From the cell containing the given text, extract its center point as (x, y) coordinate. 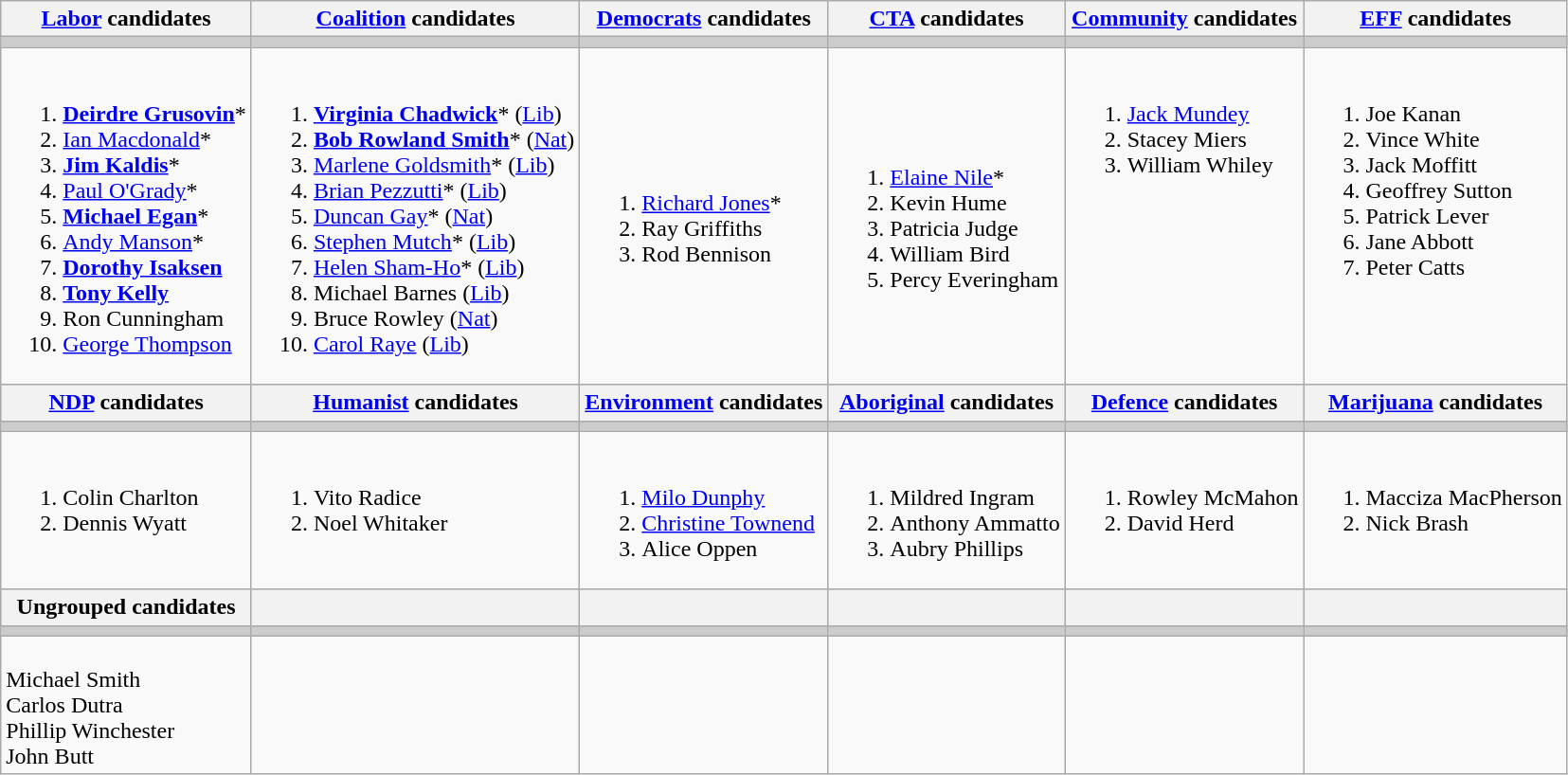
Mildred IngramAnthony AmmattoAubry Phillips (946, 510)
Joe KananVince WhiteJack MoffittGeoffrey SuttonPatrick LeverJane AbbottPeter Catts (1435, 216)
Jack MundeyStacey MiersWilliam Whiley (1184, 216)
Rowley McMahonDavid Herd (1184, 510)
Elaine Nile*Kevin HumePatricia JudgeWilliam BirdPercy Everingham (946, 216)
Environment candidates (704, 403)
Democrats candidates (704, 19)
Community candidates (1184, 19)
Michael Smith Carlos Dutra Phillip Winchester John Butt (127, 705)
EFF candidates (1435, 19)
Macciza MacPhersonNick Brash (1435, 510)
Colin CharltonDennis Wyatt (127, 510)
Humanist candidates (415, 403)
Coalition candidates (415, 19)
Richard Jones*Ray GriffithsRod Bennison (704, 216)
Aboriginal candidates (946, 403)
Vito RadiceNoel Whitaker (415, 510)
Defence candidates (1184, 403)
Marijuana candidates (1435, 403)
Ungrouped candidates (127, 607)
Milo DunphyChristine TownendAlice Oppen (704, 510)
NDP candidates (127, 403)
Deirdre Grusovin*Ian Macdonald*Jim Kaldis*Paul O'Grady*Michael Egan*Andy Manson*Dorothy IsaksenTony KellyRon CunninghamGeorge Thompson (127, 216)
Labor candidates (127, 19)
CTA candidates (946, 19)
